From the cell containing the given text, extract its center point as (x, y) coordinate. 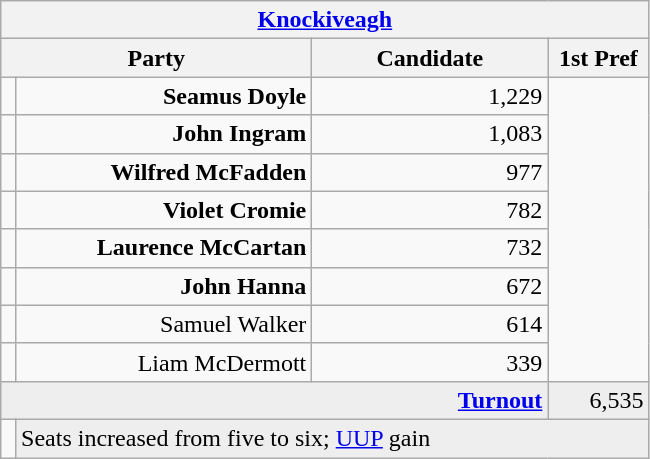
Samuel Walker (164, 324)
672 (430, 286)
1,229 (430, 96)
1st Pref (598, 58)
782 (430, 210)
977 (430, 172)
Seamus Doyle (164, 96)
Party (156, 58)
John Ingram (164, 134)
6,535 (598, 400)
732 (430, 248)
Wilfred McFadden (164, 172)
Violet Cromie (164, 210)
614 (430, 324)
Turnout (274, 400)
Candidate (430, 58)
Seats increased from five to six; UUP gain (332, 438)
John Hanna (164, 286)
1,083 (430, 134)
Liam McDermott (164, 362)
339 (430, 362)
Knockiveagh (325, 20)
Laurence McCartan (164, 248)
